Return (x, y) of the center of cell containing provided text 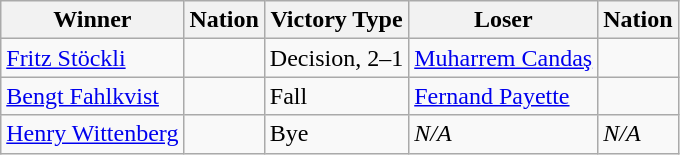
Fall (336, 96)
Decision, 2–1 (336, 58)
Muharrem Candaş (504, 58)
Bye (336, 134)
Bengt Fahlkvist (92, 96)
Henry Wittenberg (92, 134)
Victory Type (336, 20)
Fritz Stöckli (92, 58)
Loser (504, 20)
Fernand Payette (504, 96)
Winner (92, 20)
